Scan for the cell matching the given text and deliver its [x, y] coordinate at center. 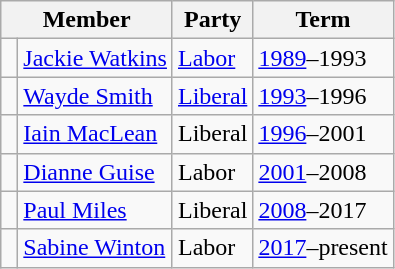
Iain MacLean [96, 134]
Jackie Watkins [96, 58]
Term [323, 20]
Sabine Winton [96, 248]
Party [212, 20]
Wayde Smith [96, 96]
2008–2017 [323, 210]
1989–1993 [323, 58]
2017–present [323, 248]
Dianne Guise [96, 172]
Paul Miles [96, 210]
2001–2008 [323, 172]
1996–2001 [323, 134]
1993–1996 [323, 96]
Member [87, 20]
